From the cell containing the given text, extract its center point as (X, Y) coordinate. 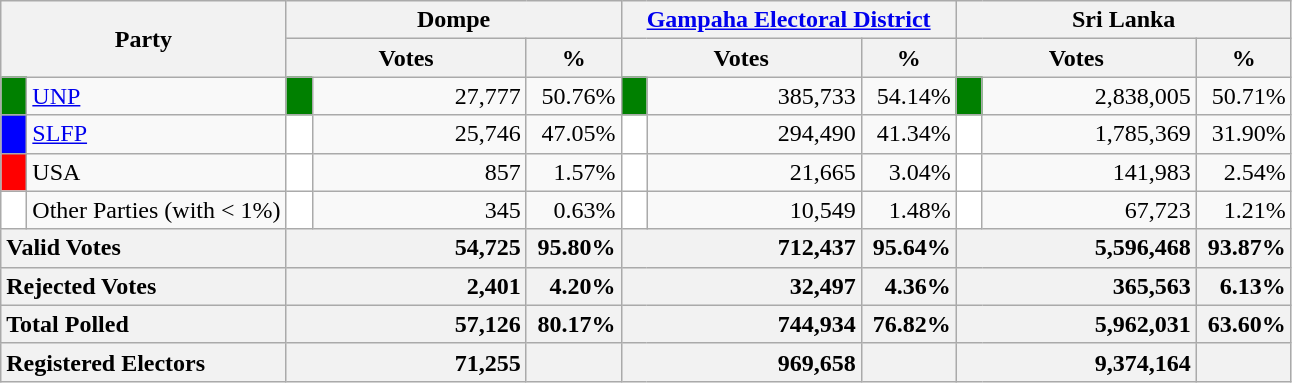
Rejected Votes (144, 286)
4.36% (908, 286)
857 (419, 172)
Sri Lanka (1124, 20)
76.82% (908, 324)
Total Polled (144, 324)
54,725 (406, 248)
71,255 (406, 362)
Valid Votes (144, 248)
21,665 (754, 172)
USA (156, 172)
Dompe (454, 20)
1.48% (908, 210)
95.64% (908, 248)
50.71% (1244, 96)
57,126 (406, 324)
2,401 (406, 286)
54.14% (908, 96)
67,723 (1089, 210)
5,962,031 (1076, 324)
SLFP (156, 134)
385,733 (754, 96)
0.63% (574, 210)
63.60% (1244, 324)
294,490 (754, 134)
Other Parties (with < 1%) (156, 210)
50.76% (574, 96)
27,777 (419, 96)
2,838,005 (1089, 96)
25,746 (419, 134)
Party (144, 39)
365,563 (1076, 286)
9,374,164 (1076, 362)
6.13% (1244, 286)
47.05% (574, 134)
712,437 (741, 248)
Registered Electors (144, 362)
UNP (156, 96)
3.04% (908, 172)
744,934 (741, 324)
345 (419, 210)
4.20% (574, 286)
31.90% (1244, 134)
93.87% (1244, 248)
Gampaha Electoral District (788, 20)
80.17% (574, 324)
10,549 (754, 210)
1.21% (1244, 210)
141,983 (1089, 172)
32,497 (741, 286)
1,785,369 (1089, 134)
969,658 (741, 362)
2.54% (1244, 172)
5,596,468 (1076, 248)
95.80% (574, 248)
41.34% (908, 134)
1.57% (574, 172)
